Capture the cell that displays the provided text and extract its (X, Y) central coordinate. 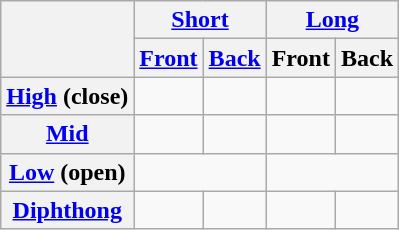
Long (332, 20)
Short (200, 20)
Diphthong (68, 210)
Low (open) (68, 172)
High (close) (68, 96)
Mid (68, 134)
